From the cell containing the given text, extract its center point as [X, Y] coordinate. 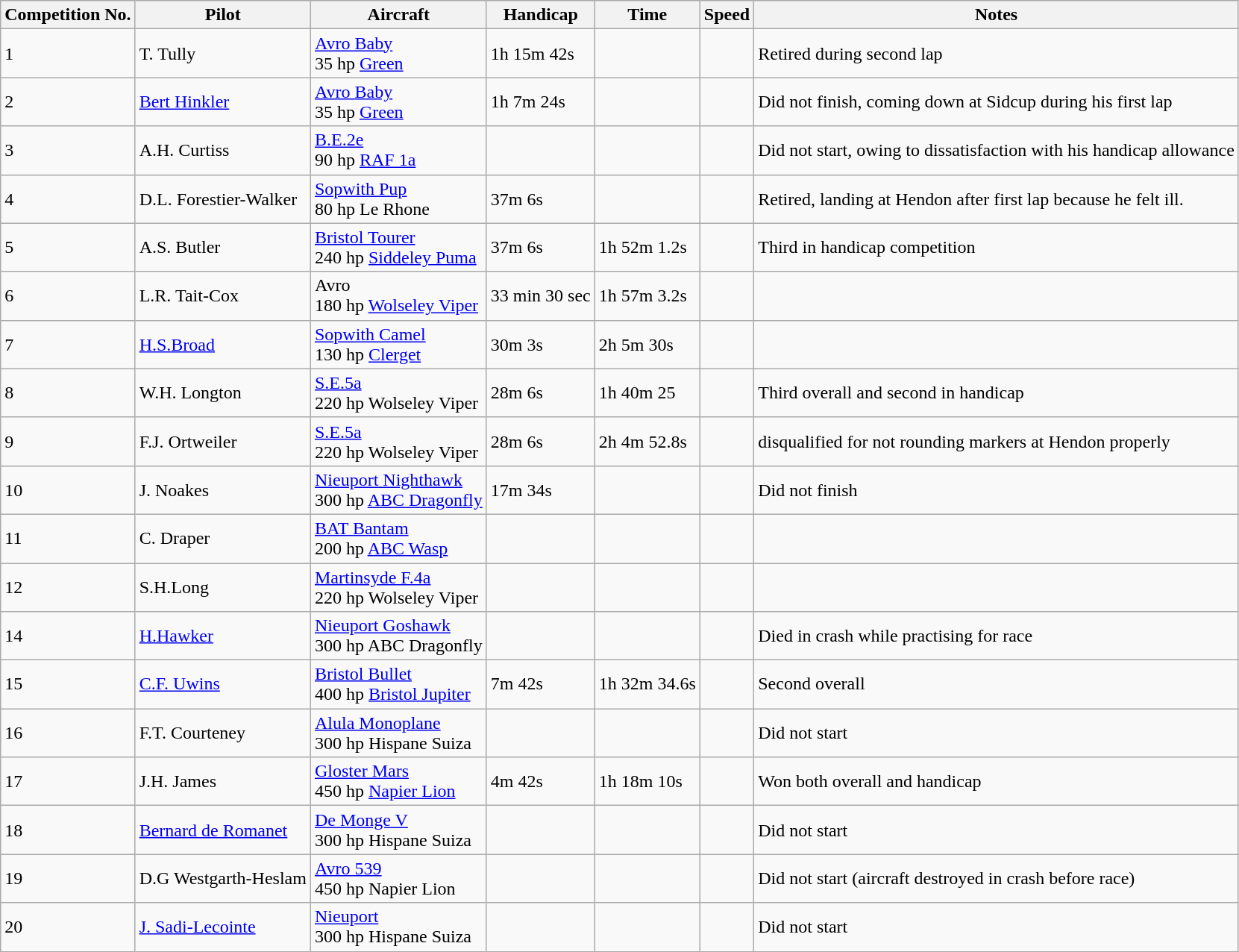
Speed [727, 15]
5 [68, 248]
6 [68, 295]
J. Sadi-Lecointe [222, 927]
Handicap [540, 15]
19 [68, 879]
Nieuport300 hp Hispane Suiza [398, 927]
A.H. Curtiss [222, 151]
12 [68, 586]
C. Draper [222, 539]
L.R. Tait-Cox [222, 295]
Nieuport Goshawk300 hp ABC Dragonfly [398, 636]
Avro180 hp Wolseley Viper [398, 295]
18 [68, 830]
4 [68, 198]
Sopwith Pup80 hp Le Rhone [398, 198]
Competition No. [68, 15]
17 [68, 782]
Notes [997, 15]
17m 34s [540, 489]
33 min 30 sec [540, 295]
Did not start, owing to dissatisfaction with his handicap allowance [997, 151]
Second overall [997, 685]
1h 7m 24s [540, 101]
1h 32m 34.6s [647, 685]
J. Noakes [222, 489]
14 [68, 636]
Alula Monoplane300 hp Hispane Suiza [398, 733]
Bristol Bullet400 hp Bristol Jupiter [398, 685]
Time [647, 15]
B.E.2e90 hp RAF 1a [398, 151]
30m 3s [540, 345]
1h 40m 25 [647, 392]
H.Hawker [222, 636]
Did not finish, coming down at Sidcup during his first lap [997, 101]
De Monge V300 hp Hispane Suiza [398, 830]
Avro 539450 hp Napier Lion [398, 879]
Sopwith Camel130 hp Clerget [398, 345]
7m 42s [540, 685]
F.J. Ortweiler [222, 442]
10 [68, 489]
Did not finish [997, 489]
Third overall and second in handicap [997, 392]
Died in crash while practising for race [997, 636]
2 [68, 101]
Retired during second lap [997, 54]
2h 5m 30s [647, 345]
16 [68, 733]
1h 15m 42s [540, 54]
Nieuport Nighthawk300 hp ABC Dragonfly [398, 489]
C.F. Uwins [222, 685]
Third in handicap competition [997, 248]
H.S.Broad [222, 345]
S.H.Long [222, 586]
Aircraft [398, 15]
15 [68, 685]
1h 52m 1.2s [647, 248]
Bernard de Romanet [222, 830]
Won both overall and handicap [997, 782]
20 [68, 927]
Bert Hinkler [222, 101]
8 [68, 392]
Retired, landing at Hendon after first lap because he felt ill. [997, 198]
1h 57m 3.2s [647, 295]
D.G Westgarth-Heslam [222, 879]
Did not start (aircraft destroyed in crash before race) [997, 879]
BAT Bantam200 hp ABC Wasp [398, 539]
9 [68, 442]
J.H. James [222, 782]
Pilot [222, 15]
7 [68, 345]
T. Tully [222, 54]
2h 4m 52.8s [647, 442]
11 [68, 539]
Martinsyde F.4a220 hp Wolseley Viper [398, 586]
A.S. Butler [222, 248]
disqualified for not rounding markers at Hendon properly [997, 442]
Gloster Mars450 hp Napier Lion [398, 782]
F.T. Courteney [222, 733]
Bristol Tourer240 hp Siddeley Puma [398, 248]
D.L. Forestier-Walker [222, 198]
3 [68, 151]
1 [68, 54]
4m 42s [540, 782]
W.H. Longton [222, 392]
1h 18m 10s [647, 782]
